From the cell containing the given text, extract its center point as [X, Y] coordinate. 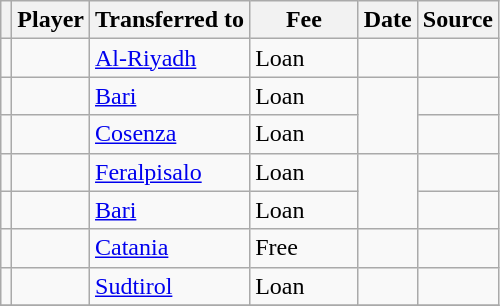
Free [304, 248]
Transferred to [170, 20]
Feralpisalo [170, 172]
Cosenza [170, 134]
Source [458, 20]
Player [51, 20]
Al-Riyadh [170, 58]
Fee [304, 20]
Sudtirol [170, 286]
Date [388, 20]
Catania [170, 248]
